Extract the (X, Y) coordinate from the center of the cell holding the provided text.  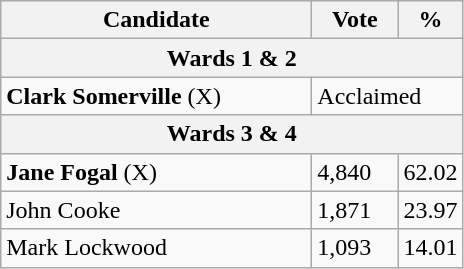
4,840 (355, 172)
Jane Fogal (X) (156, 172)
Acclaimed (388, 96)
Vote (355, 20)
Mark Lockwood (156, 248)
John Cooke (156, 210)
62.02 (430, 172)
23.97 (430, 210)
Wards 1 & 2 (232, 58)
1,093 (355, 248)
14.01 (430, 248)
Clark Somerville (X) (156, 96)
Wards 3 & 4 (232, 134)
1,871 (355, 210)
Candidate (156, 20)
% (430, 20)
